Return the [x, y] coordinate for the center point of the cell that contains the specified text.  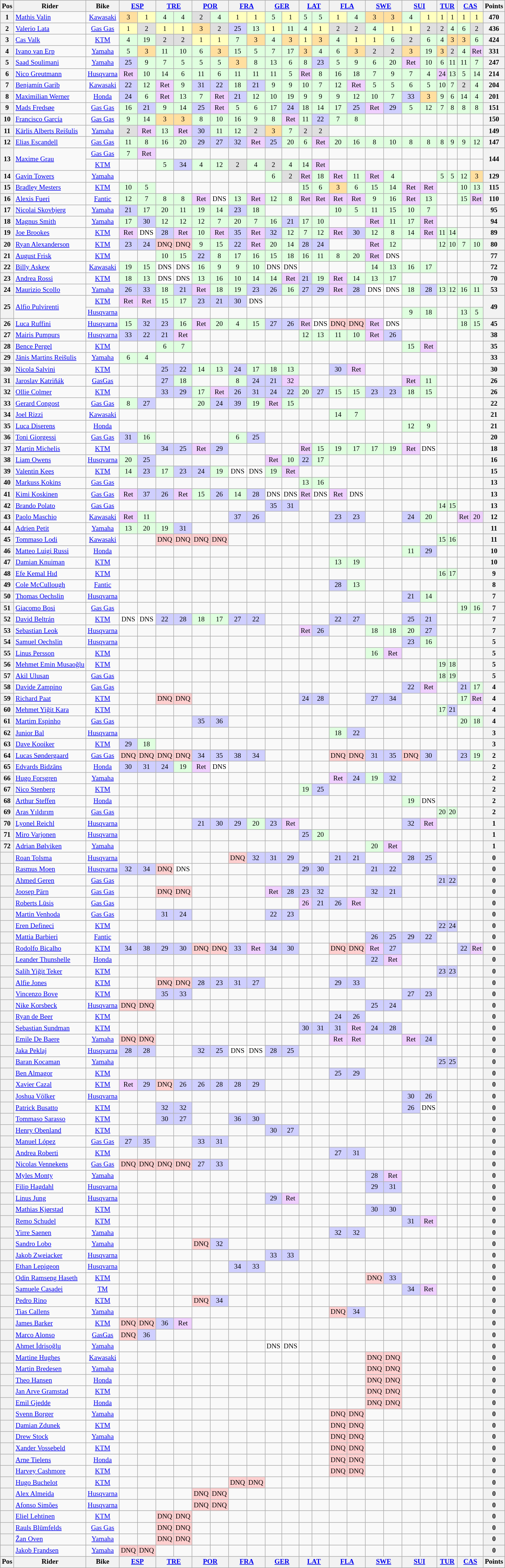
204 [494, 85]
43 [7, 517]
Thomas Oechslin [50, 597]
Magnus Smith [50, 222]
Alfio Pulvirenti [50, 307]
Baran Kocaman [50, 1062]
Eren Defineci [50, 926]
Odin Ramseng Haseth [50, 1278]
Damian Knuiman [50, 563]
Tommaso Lodi [50, 540]
Emil Gjedde [50, 1403]
247 [494, 63]
59 [7, 699]
Matteo Luigi Russi [50, 551]
52 [7, 619]
Joe Brookes [50, 233]
Joel Rizzi [50, 415]
Tias Callens [50, 1312]
Joosep Pärn [50, 892]
Drew Stock [50, 1437]
151 [494, 108]
41 [7, 494]
64 [7, 756]
Ivano van Erp [50, 51]
Nicola Salvini [50, 369]
Cole McCullough [50, 585]
Maurizio Scollo [50, 290]
Maxime Grau [50, 159]
149 [494, 131]
Mathis Valin [50, 17]
Manuel López [50, 1142]
Gerard Congost [50, 403]
Rodolfo Bicalho [50, 949]
470 [494, 17]
Eliel Lehtinen [50, 1517]
Andrea Rossi [50, 279]
436 [494, 29]
Mehmet Emin Musaoğlu [50, 665]
Jakob Frandsen [50, 1551]
Jakob Zweiacker [50, 1255]
Davide Zampino [50, 687]
Saad Soulimani [50, 63]
Roan Tolsma [50, 858]
Mehmet Yiğit Kara [50, 710]
46 [7, 551]
Jānis Martins Reišulis [50, 358]
Sandro Lobo [50, 1244]
Miro Varjonen [50, 835]
147 [494, 142]
Paolo Maschio [50, 517]
Nicolai Skovbjerg [50, 210]
129 [494, 176]
Vincenzo Bove [50, 994]
Afonso Simões [50, 1505]
Rauls Blūmfelds [50, 1528]
Valerio Lata [50, 29]
Brando Polato [50, 506]
Nico Stenberg [50, 790]
51 [7, 608]
58 [7, 687]
Patrick Busatto [50, 1108]
Jaroslav Katriňák [50, 381]
67 [7, 790]
Liam Owens [50, 460]
Ethan Lepigeon [50, 1267]
55 [7, 653]
69 [7, 812]
47 [7, 563]
Leander Thunshelle [50, 960]
Roberts Lūsis [50, 903]
44 [7, 528]
Adrien Petit [50, 528]
TM [103, 1289]
94 [494, 222]
Mattia Barbieri [50, 937]
August Frisk [50, 256]
110 [494, 199]
Samuel Oechslin [50, 642]
Alfie Jones [50, 983]
50 [7, 597]
Filip Hagdahl [50, 1187]
Nike Korsbeck [50, 1005]
Theo Hansen [50, 1380]
Myles Monty [50, 1176]
Emile De Baere [50, 1040]
115 [494, 188]
Kimi Koskinen [50, 494]
Bradley Mesters [50, 188]
Xavier Cazal [50, 1085]
Pedro Rino [50, 1301]
54 [7, 642]
Joshua Völker [50, 1096]
Tommaso Sarasso [50, 1119]
Rasmus Moen [50, 869]
Martine Hughes [50, 1358]
Giacomo Bosi [50, 608]
77 [494, 256]
Adrian Bølviken [50, 846]
Salih Yiğit Teker [50, 971]
Žan Oven [50, 1539]
Arthur Steffen [50, 801]
42 [7, 506]
Ryan de Beer [50, 1017]
60 [7, 710]
Bence Pergel [50, 347]
Cas Valk [50, 40]
Mads Fredsøe [50, 108]
Ryan Alexanderson [50, 244]
Arne Tielens [50, 1460]
56 [7, 665]
Luca Diserens [50, 426]
Markuss Kokins [50, 483]
Martin Bredesen [50, 1369]
Sebastian Sundman [50, 1028]
201 [494, 97]
Nico Greutmann [50, 74]
63 [7, 744]
Aras Yıldırım [50, 812]
Dave Kooiker [50, 744]
Martin Venhoda [50, 915]
Henry Obenland [50, 1130]
Harvey Cashmore [50, 1471]
Akil Ulusan [50, 676]
Maximilian Werner [50, 97]
Junior Bal [50, 733]
Ben Almagor [50, 1074]
40 [7, 483]
James Barker [50, 1324]
Yirre Saenen [50, 1233]
Efe Kemal Hıd [50, 574]
95 [494, 210]
Remo Schudel [50, 1221]
Marco Alonso [50, 1335]
David Beltrán [50, 619]
Linus Persson [50, 653]
Hugo Buchelot [50, 1483]
214 [494, 74]
Svenn Borger [50, 1414]
Ahmed Geren [50, 881]
Andrea Roberti [50, 1153]
65 [7, 767]
Hugo Forsgren [50, 778]
331 [494, 51]
Ollie Colmer [50, 392]
71 [7, 835]
Billy Askew [50, 267]
Lyonel Reichl [50, 824]
89 [494, 233]
144 [494, 159]
66 [7, 778]
48 [7, 574]
Jan Arve Gramstad [50, 1392]
Lucas Søndergaard [50, 756]
Martin Michelis [50, 449]
Mairis Pumpurs [50, 335]
Samuele Casadei [50, 1289]
Linus Jung [50, 1199]
Alex Almeida [50, 1494]
Edvards Bidzāns [50, 767]
Ahmet İdrisoğlu [50, 1346]
57 [7, 676]
424 [494, 40]
Toni Giorgessi [50, 438]
Nicolas Vennekens [50, 1165]
Jaka Peklaj [50, 1051]
Benjamín Garib [50, 85]
68 [7, 801]
Mathias Kjørstad [50, 1210]
Kārlis Alberts Reišulis [50, 131]
Alexis Fueri [50, 199]
Valentin Kees [50, 472]
Xander Vossebeld [50, 1448]
Elias Escandell [50, 142]
Gavin Towers [50, 176]
62 [7, 733]
Luca Ruffini [50, 324]
Francisco García [50, 120]
Martim Espinho [50, 722]
150 [494, 120]
Sebastian Leok [50, 631]
61 [7, 722]
Damian Zdunek [50, 1426]
80 [494, 244]
Richard Paat [50, 699]
